Return the [X, Y] coordinate for the center point of the cell that contains the specified text.  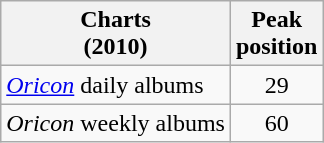
Oricon weekly albums [116, 123]
Peakposition [276, 34]
Charts(2010) [116, 34]
60 [276, 123]
29 [276, 85]
Oricon daily albums [116, 85]
